Identify which cell holds the provided text, then report its (x, y) central coordinate. 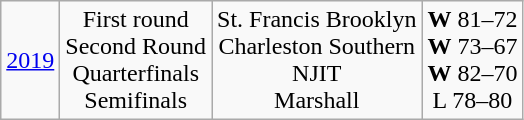
St. Francis Brooklyn Charleston Southern NJIT Marshall (317, 60)
2019 (30, 60)
W 81–72W 73–67 W 82–70 L 78–80 (472, 60)
First round Second Round Quarterfinals Semifinals (136, 60)
